Capture the cell that displays the provided text and extract its (x, y) central coordinate. 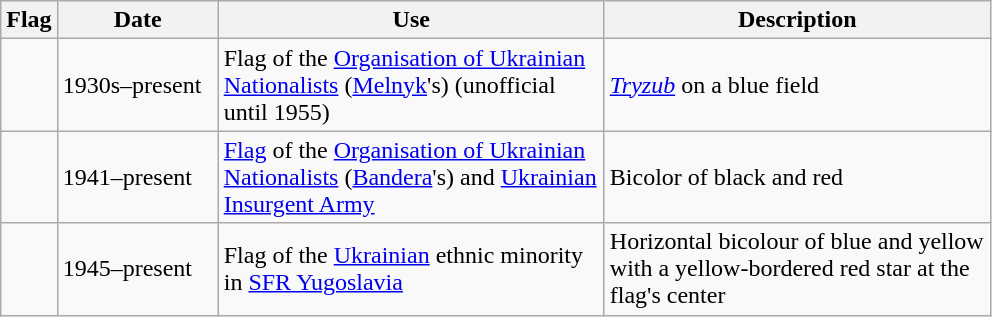
Description (797, 20)
Flag (29, 20)
Date (138, 20)
Flag of the Organisation of Ukrainian Nationalists (Melnyk's) (unofficial until 1955) (411, 85)
1941–present (138, 177)
Flag of the Organisation of Ukrainian Nationalists (Bandera's) and Ukrainian Insurgent Army (411, 177)
Use (411, 20)
1945–present (138, 269)
Bicolor of black and red (797, 177)
Horizontal bicolour of blue and yellow with a yellow-bordered red star at the flag's center (797, 269)
1930s–present (138, 85)
Flag of the Ukrainian ethnic minority in SFR Yugoslavia (411, 269)
Tryzub on a blue field (797, 85)
